Provide the (X, Y) coordinate of the cell's center where the given text is located.  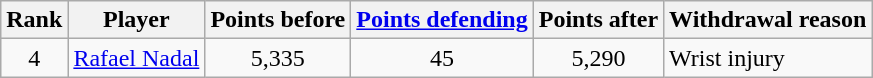
5,335 (278, 58)
5,290 (598, 58)
45 (442, 58)
Rafael Nadal (136, 58)
4 (34, 58)
Player (136, 20)
Rank (34, 20)
Points before (278, 20)
Wrist injury (768, 58)
Points after (598, 20)
Points defending (442, 20)
Withdrawal reason (768, 20)
